Detect which cell encompasses the target text, then output its (x, y) center coordinate. 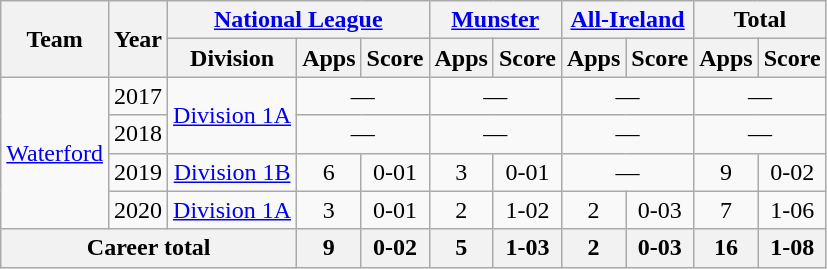
7 (726, 210)
2019 (138, 172)
1-08 (792, 248)
Career total (149, 248)
16 (726, 248)
1-02 (527, 210)
5 (461, 248)
2017 (138, 96)
Year (138, 39)
Total (760, 20)
Team (55, 39)
2020 (138, 210)
6 (329, 172)
Division (232, 58)
All-Ireland (627, 20)
Waterford (55, 153)
1-06 (792, 210)
National League (298, 20)
1-03 (527, 248)
2018 (138, 134)
Munster (495, 20)
Division 1B (232, 172)
